Extract the (x, y) coordinate from the center of the cell holding the provided text.  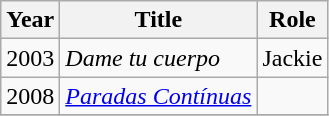
Paradas Contínuas (158, 96)
Year (30, 20)
Role (292, 20)
2008 (30, 96)
Title (158, 20)
2003 (30, 58)
Dame tu cuerpo (158, 58)
Jackie (292, 58)
